Find where the given text appears and provide that cell's center as (x, y) coordinate. 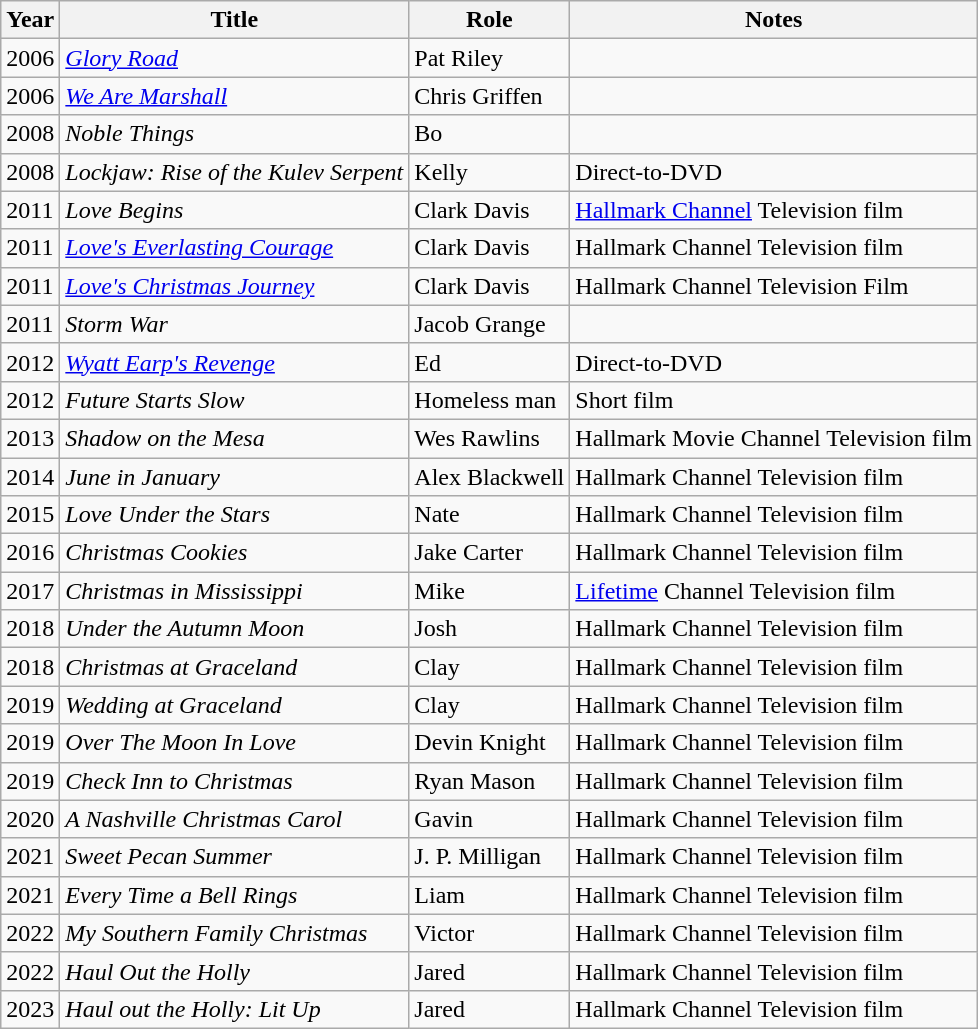
Storm War (234, 324)
Noble Things (234, 134)
Haul Out the Holly (234, 971)
Josh (490, 629)
2023 (30, 1009)
A Nashville Christmas Carol (234, 819)
Wyatt Earp's Revenge (234, 362)
2016 (30, 553)
Notes (774, 20)
Every Time a Bell Rings (234, 895)
Wedding at Graceland (234, 705)
Lockjaw: Rise of the Kulev Serpent (234, 172)
Ryan Mason (490, 781)
Under the Autumn Moon (234, 629)
Role (490, 20)
Love's Everlasting Courage (234, 248)
Wes Rawlins (490, 438)
Title (234, 20)
Hallmark Channel Television Film (774, 286)
2020 (30, 819)
2015 (30, 515)
Liam (490, 895)
Love Under the Stars (234, 515)
My Southern Family Christmas (234, 933)
Gavin (490, 819)
Sweet Pecan Summer (234, 857)
Lifetime Channel Television film (774, 591)
Shadow on the Mesa (234, 438)
Year (30, 20)
Bo (490, 134)
Haul out the Holly: Lit Up (234, 1009)
Mike (490, 591)
Alex Blackwell (490, 477)
Love's Christmas Journey (234, 286)
Chris Griffen (490, 96)
Pat Riley (490, 58)
Christmas at Graceland (234, 667)
Devin Knight (490, 743)
Check Inn to Christmas (234, 781)
Christmas Cookies (234, 553)
Future Starts Slow (234, 400)
Love Begins (234, 210)
June in January (234, 477)
2014 (30, 477)
Glory Road (234, 58)
Short film (774, 400)
Jacob Grange (490, 324)
Hallmark Movie Channel Television film (774, 438)
Homeless man (490, 400)
Christmas in Mississippi (234, 591)
2017 (30, 591)
Nate (490, 515)
We Are Marshall (234, 96)
Victor (490, 933)
Ed (490, 362)
2013 (30, 438)
Jake Carter (490, 553)
J. P. Milligan (490, 857)
Over The Moon In Love (234, 743)
Kelly (490, 172)
